Locate the cell with the specified text and output its [X, Y] center coordinate. 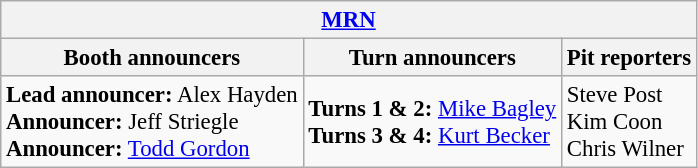
Booth announcers [152, 58]
Pit reporters [630, 58]
Turn announcers [432, 58]
Steve PostKim CoonChris Wilner [630, 122]
MRN [349, 20]
Lead announcer: Alex HaydenAnnouncer: Jeff StriegleAnnouncer: Todd Gordon [152, 122]
Turns 1 & 2: Mike BagleyTurns 3 & 4: Kurt Becker [432, 122]
